From the cell containing the given text, extract its center point as [X, Y] coordinate. 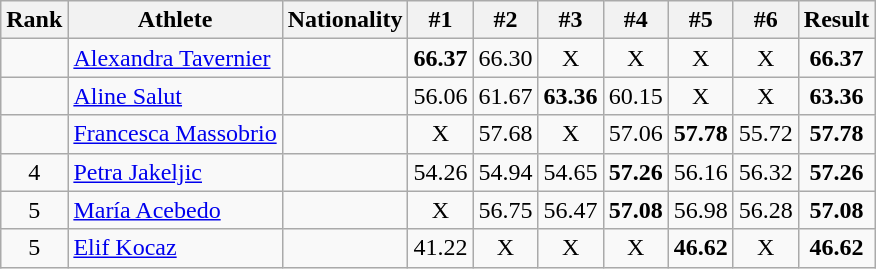
4 [34, 172]
#2 [506, 20]
54.26 [440, 172]
57.06 [636, 134]
60.15 [636, 96]
56.28 [766, 210]
56.16 [700, 172]
61.67 [506, 96]
#6 [766, 20]
#5 [700, 20]
Elif Kocaz [175, 248]
41.22 [440, 248]
66.30 [506, 58]
55.72 [766, 134]
54.65 [570, 172]
Aline Salut [175, 96]
56.06 [440, 96]
56.98 [700, 210]
Nationality [345, 20]
56.75 [506, 210]
#3 [570, 20]
56.32 [766, 172]
56.47 [570, 210]
Francesca Massobrio [175, 134]
57.68 [506, 134]
Rank [34, 20]
Petra Jakeljic [175, 172]
Athlete [175, 20]
54.94 [506, 172]
#4 [636, 20]
Result [836, 20]
Alexandra Tavernier [175, 58]
#1 [440, 20]
María Acebedo [175, 210]
